Pinpoint the cell where the given text exists, returning its (x, y) midpoint coordinate. 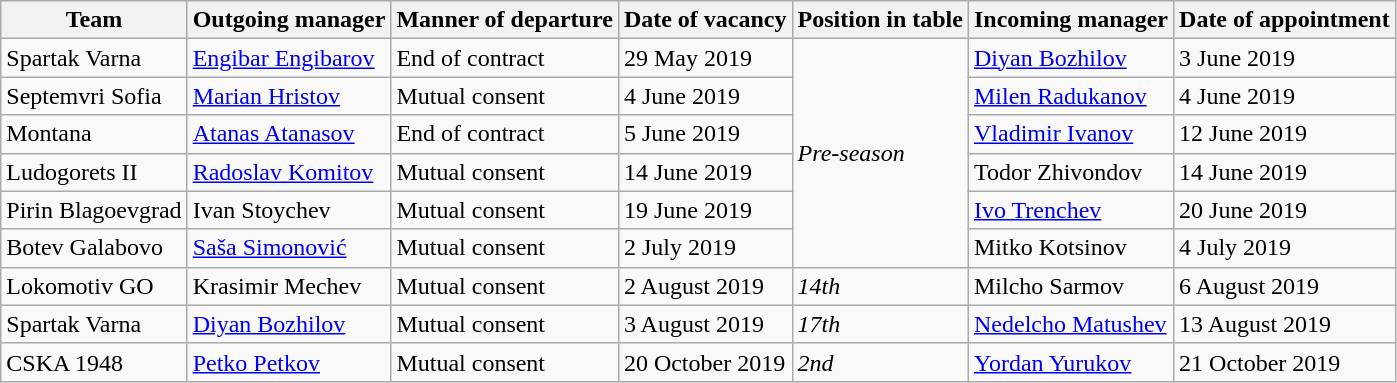
Yordan Yurukov (1070, 362)
Position in table (880, 20)
21 October 2019 (1285, 362)
Todor Zhivondov (1070, 172)
29 May 2019 (705, 58)
20 October 2019 (705, 362)
5 June 2019 (705, 134)
Ivan Stoychev (289, 210)
Manner of departure (504, 20)
2 July 2019 (705, 248)
Atanas Atanasov (289, 134)
2 August 2019 (705, 286)
Vladimir Ivanov (1070, 134)
13 August 2019 (1285, 324)
Incoming manager (1070, 20)
Ivo Trenchev (1070, 210)
Pirin Blagoevgrad (94, 210)
14th (880, 286)
Nedelcho Matushev (1070, 324)
Ludogorets II (94, 172)
Team (94, 20)
6 August 2019 (1285, 286)
12 June 2019 (1285, 134)
CSKA 1948 (94, 362)
3 June 2019 (1285, 58)
Botev Galabovo (94, 248)
Engibar Engibarov (289, 58)
Pre-season (880, 153)
Petko Petkov (289, 362)
Date of vacancy (705, 20)
Milen Radukanov (1070, 96)
3 August 2019 (705, 324)
Krasimir Mechev (289, 286)
17th (880, 324)
Lokomotiv GO (94, 286)
Montana (94, 134)
Date of appointment (1285, 20)
Marian Hristov (289, 96)
20 June 2019 (1285, 210)
19 June 2019 (705, 210)
2nd (880, 362)
Milcho Sarmov (1070, 286)
Outgoing manager (289, 20)
4 July 2019 (1285, 248)
Mitko Kotsinov (1070, 248)
Saša Simonović (289, 248)
Septemvri Sofia (94, 96)
Radoslav Komitov (289, 172)
